Pinpoint the cell where the given text exists, returning its (x, y) midpoint coordinate. 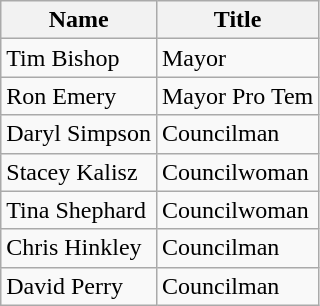
Tim Bishop (79, 58)
David Perry (79, 286)
Stacey Kalisz (79, 172)
Mayor Pro Tem (237, 96)
Mayor (237, 58)
Title (237, 20)
Daryl Simpson (79, 134)
Tina Shephard (79, 210)
Ron Emery (79, 96)
Chris Hinkley (79, 248)
Name (79, 20)
